From the cell containing the given text, extract its center point as [X, Y] coordinate. 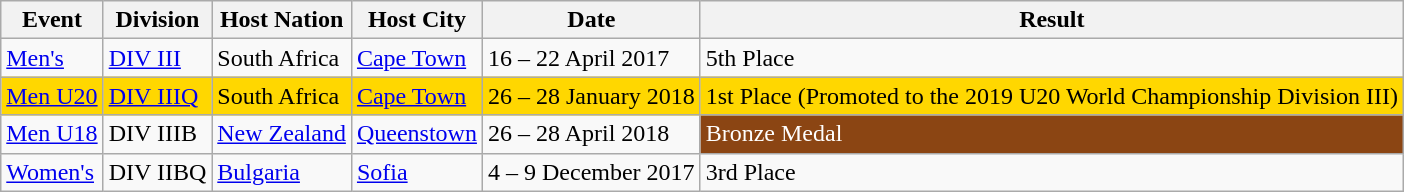
26 – 28 April 2018 [591, 134]
DIV IIIB [158, 134]
New Zealand [282, 134]
4 – 9 December 2017 [591, 172]
Men U20 [52, 96]
Result [1052, 20]
Division [158, 20]
16 – 22 April 2017 [591, 58]
Event [52, 20]
Men's [52, 58]
1st Place (Promoted to the 2019 U20 World Championship Division III) [1052, 96]
Women's [52, 172]
Men U18 [52, 134]
Host City [416, 20]
DIV IIBQ [158, 172]
Sofia [416, 172]
Date [591, 20]
DIV IIIQ [158, 96]
26 – 28 January 2018 [591, 96]
Bulgaria [282, 172]
Queenstown [416, 134]
3rd Place [1052, 172]
Host Nation [282, 20]
5th Place [1052, 58]
DIV III [158, 58]
Bronze Medal [1052, 134]
